Determine the [x, y] coordinate at the center of the cell enclosing the given text.  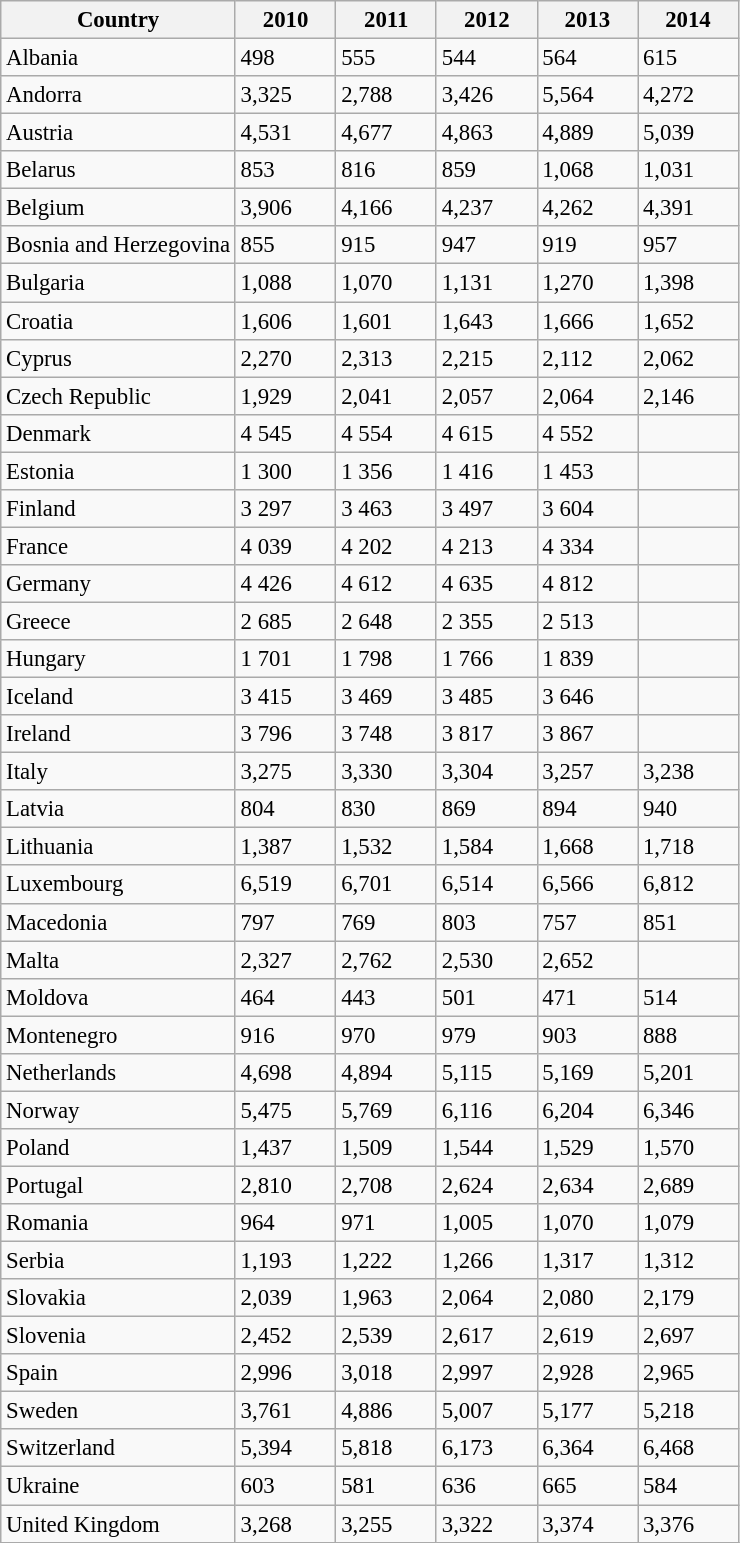
757 [588, 922]
Netherlands [118, 1073]
Macedonia [118, 922]
894 [588, 809]
603 [286, 1486]
Hungary [118, 659]
1 453 [588, 471]
636 [486, 1486]
464 [286, 997]
471 [588, 997]
2,539 [386, 1336]
5,007 [486, 1411]
2,530 [486, 960]
Lithuania [118, 847]
Slovenia [118, 1336]
4,262 [588, 208]
3 485 [486, 697]
769 [386, 922]
1,131 [486, 283]
1,718 [688, 847]
797 [286, 922]
Serbia [118, 1261]
2 685 [286, 621]
1 766 [486, 659]
859 [486, 170]
1,929 [286, 396]
1,643 [486, 321]
Cyprus [118, 358]
1 701 [286, 659]
5,769 [386, 1110]
Ukraine [118, 1486]
915 [386, 245]
979 [486, 1035]
3,018 [386, 1373]
3 469 [386, 697]
3,275 [286, 772]
830 [386, 809]
Country [118, 20]
4,237 [486, 208]
Ireland [118, 734]
803 [486, 922]
4,886 [386, 1411]
3 415 [286, 697]
4,272 [688, 95]
3 297 [286, 509]
6,173 [486, 1449]
2,697 [688, 1336]
1,317 [588, 1261]
2011 [386, 20]
6,514 [486, 885]
888 [688, 1035]
1,270 [588, 283]
Denmark [118, 433]
5,039 [688, 133]
6,519 [286, 885]
Romania [118, 1223]
804 [286, 809]
4,166 [386, 208]
816 [386, 170]
Poland [118, 1148]
4 545 [286, 433]
2 513 [588, 621]
2,788 [386, 95]
3,268 [286, 1524]
Slovakia [118, 1298]
4 039 [286, 546]
1,193 [286, 1261]
2,997 [486, 1373]
3,304 [486, 772]
Belgium [118, 208]
5,218 [688, 1411]
564 [588, 58]
4,698 [286, 1073]
2,928 [588, 1373]
2,965 [688, 1373]
3,325 [286, 95]
2,215 [486, 358]
6,204 [588, 1110]
3,255 [386, 1524]
1,068 [588, 170]
4,677 [386, 133]
2,689 [688, 1185]
1 300 [286, 471]
2,146 [688, 396]
2,112 [588, 358]
2,652 [588, 960]
4,889 [588, 133]
5,564 [588, 95]
5,169 [588, 1073]
4,531 [286, 133]
1 798 [386, 659]
851 [688, 922]
Montenegro [118, 1035]
3 497 [486, 509]
1,668 [588, 847]
Switzerland [118, 1449]
1 356 [386, 471]
4 812 [588, 584]
869 [486, 809]
6,364 [588, 1449]
1,437 [286, 1148]
665 [588, 1486]
1,222 [386, 1261]
1,963 [386, 1298]
853 [286, 170]
1,266 [486, 1261]
2,634 [588, 1185]
1,529 [588, 1148]
964 [286, 1223]
3 867 [588, 734]
2,996 [286, 1373]
Iceland [118, 697]
947 [486, 245]
6,346 [688, 1110]
Czech Republic [118, 396]
Spain [118, 1373]
Moldova [118, 997]
970 [386, 1035]
1,601 [386, 321]
615 [688, 58]
3 604 [588, 509]
Finland [118, 509]
1,005 [486, 1223]
1,544 [486, 1148]
2,624 [486, 1185]
2012 [486, 20]
514 [688, 997]
Bulgaria [118, 283]
2,270 [286, 358]
Luxembourg [118, 885]
6,468 [688, 1449]
1,666 [588, 321]
Andorra [118, 95]
3,330 [386, 772]
1,088 [286, 283]
2014 [688, 20]
4 612 [386, 584]
3 463 [386, 509]
5,475 [286, 1110]
2 355 [486, 621]
Greece [118, 621]
2 648 [386, 621]
Bosnia and Herzegovina [118, 245]
5,115 [486, 1073]
3 748 [386, 734]
Estonia [118, 471]
Croatia [118, 321]
855 [286, 245]
2,057 [486, 396]
4 426 [286, 584]
957 [688, 245]
3,238 [688, 772]
3 817 [486, 734]
498 [286, 58]
6,116 [486, 1110]
6,812 [688, 885]
1,398 [688, 283]
2010 [286, 20]
1,652 [688, 321]
4,391 [688, 208]
2,617 [486, 1336]
1,570 [688, 1148]
2,313 [386, 358]
903 [588, 1035]
3,322 [486, 1524]
584 [688, 1486]
971 [386, 1223]
1,606 [286, 321]
2013 [588, 20]
2,080 [588, 1298]
1 416 [486, 471]
Portugal [118, 1185]
443 [386, 997]
2,039 [286, 1298]
6,701 [386, 885]
3,374 [588, 1524]
3 796 [286, 734]
Norway [118, 1110]
France [118, 546]
1,031 [688, 170]
940 [688, 809]
2,708 [386, 1185]
6,566 [588, 885]
2,062 [688, 358]
4 213 [486, 546]
Malta [118, 960]
2,327 [286, 960]
4 334 [588, 546]
3,426 [486, 95]
Italy [118, 772]
3 646 [588, 697]
United Kingdom [118, 1524]
3,906 [286, 208]
2,762 [386, 960]
3,761 [286, 1411]
4,894 [386, 1073]
1,312 [688, 1261]
Austria [118, 133]
1,509 [386, 1148]
919 [588, 245]
1,079 [688, 1223]
2,179 [688, 1298]
2,452 [286, 1336]
2,041 [386, 396]
5,818 [386, 1449]
501 [486, 997]
Latvia [118, 809]
555 [386, 58]
Albania [118, 58]
1 839 [588, 659]
5,177 [588, 1411]
4 615 [486, 433]
5,394 [286, 1449]
916 [286, 1035]
1,532 [386, 847]
4 635 [486, 584]
4 202 [386, 546]
2,810 [286, 1185]
Germany [118, 584]
1,387 [286, 847]
581 [386, 1486]
2,619 [588, 1336]
544 [486, 58]
4 554 [386, 433]
4 552 [588, 433]
1,584 [486, 847]
Sweden [118, 1411]
5,201 [688, 1073]
4,863 [486, 133]
3,376 [688, 1524]
Belarus [118, 170]
3,257 [588, 772]
